Determine the [X, Y] coordinate at the center of the cell enclosing the given text.  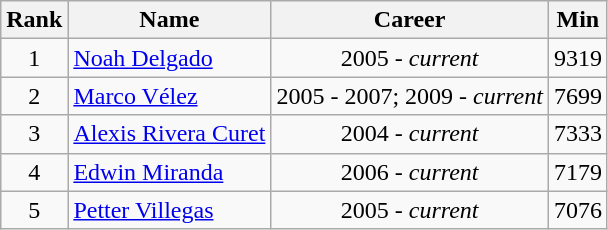
2 [34, 96]
7333 [578, 134]
3 [34, 134]
7699 [578, 96]
Min [578, 20]
Alexis Rivera Curet [170, 134]
Career [410, 20]
1 [34, 58]
Edwin Miranda [170, 172]
Name [170, 20]
7076 [578, 210]
7179 [578, 172]
5 [34, 210]
Petter Villegas [170, 210]
4 [34, 172]
Marco Vélez [170, 96]
Noah Delgado [170, 58]
2005 - 2007; 2009 - current [410, 96]
2006 - current [410, 172]
2004 - current [410, 134]
Rank [34, 20]
9319 [578, 58]
